Scan for the cell matching the given text and deliver its [X, Y] coordinate at center. 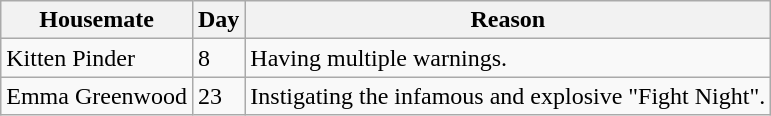
Emma Greenwood [97, 96]
8 [218, 58]
Instigating the infamous and explosive "Fight Night". [508, 96]
23 [218, 96]
Kitten Pinder [97, 58]
Housemate [97, 20]
Day [218, 20]
Having multiple warnings. [508, 58]
Reason [508, 20]
